From the cell containing the given text, extract its center point as (X, Y) coordinate. 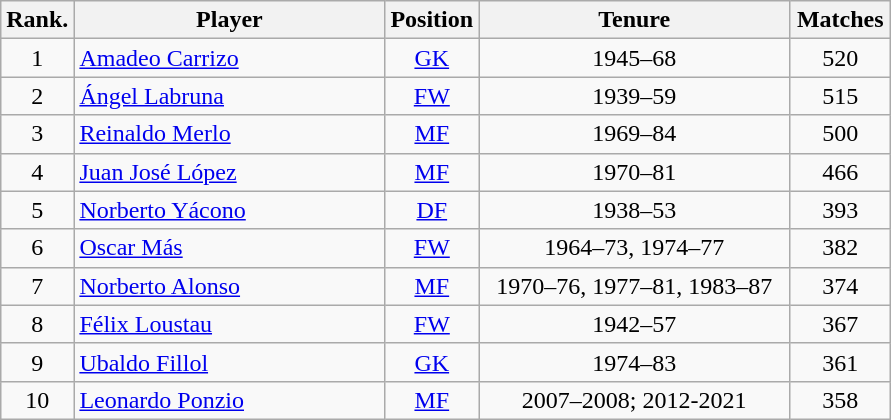
1970–76, 1977–81, 1983–87 (634, 286)
6 (38, 248)
Norberto Yácono (230, 210)
515 (840, 96)
2 (38, 96)
2007–2008; 2012-2021 (634, 400)
382 (840, 248)
367 (840, 324)
1969–84 (634, 134)
DF (432, 210)
358 (840, 400)
Oscar Más (230, 248)
466 (840, 172)
Reinaldo Merlo (230, 134)
Ubaldo Fillol (230, 362)
Leonardo Ponzio (230, 400)
Juan José López (230, 172)
393 (840, 210)
1945–68 (634, 58)
10 (38, 400)
9 (38, 362)
Norberto Alonso (230, 286)
1 (38, 58)
361 (840, 362)
Player (230, 20)
Tenure (634, 20)
Rank. (38, 20)
520 (840, 58)
Position (432, 20)
1938–53 (634, 210)
374 (840, 286)
1942–57 (634, 324)
500 (840, 134)
8 (38, 324)
1970–81 (634, 172)
1974–83 (634, 362)
Matches (840, 20)
5 (38, 210)
3 (38, 134)
1964–73, 1974–77 (634, 248)
Ángel Labruna (230, 96)
Amadeo Carrizo (230, 58)
1939–59 (634, 96)
Félix Loustau (230, 324)
4 (38, 172)
7 (38, 286)
